For the text-containing cell, return its midpoint in [X, Y] coordinate format. 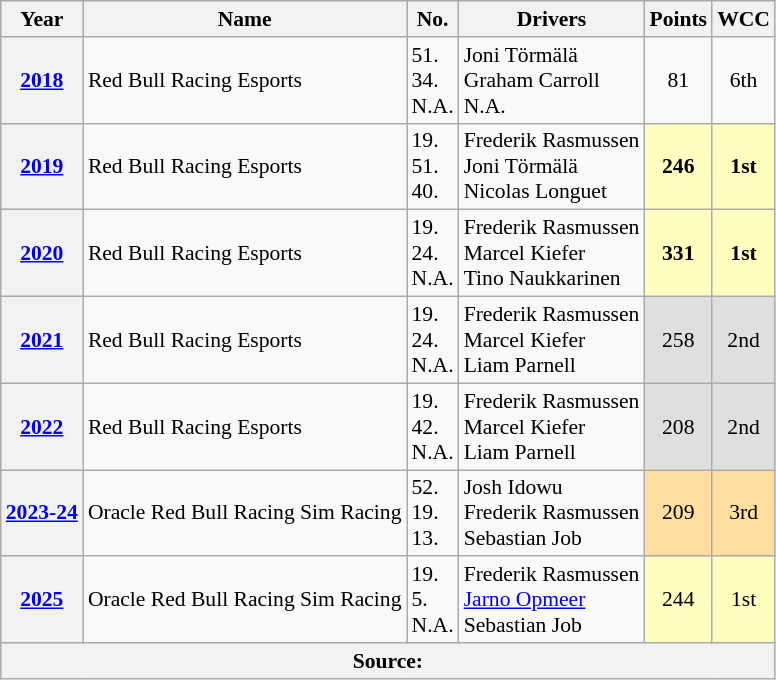
209 [678, 514]
208 [678, 426]
2018 [42, 80]
2025 [42, 600]
Source: [388, 661]
3rd [744, 514]
Josh Idowu Frederik Rasmussen Sebastian Job [552, 514]
WCC [744, 19]
19.5.N.A. [432, 600]
2020 [42, 254]
246 [678, 166]
244 [678, 600]
6th [744, 80]
2019 [42, 166]
No. [432, 19]
331 [678, 254]
Frederik Rasmussen Marcel Kiefer Tino Naukkarinen [552, 254]
2021 [42, 340]
19.51.40. [432, 166]
2023-24 [42, 514]
Name [245, 19]
52.19.13. [432, 514]
19.42.N.A. [432, 426]
258 [678, 340]
Frederik Rasmussen Joni Törmälä Nicolas Longuet [552, 166]
51.34.N.A. [432, 80]
Joni Törmälä Graham Carroll N.A. [552, 80]
Drivers [552, 19]
Frederik Rasmussen Jarno Opmeer Sebastian Job [552, 600]
81 [678, 80]
Year [42, 19]
2022 [42, 426]
Points [678, 19]
